For the text-containing cell, return its midpoint in (x, y) coordinate format. 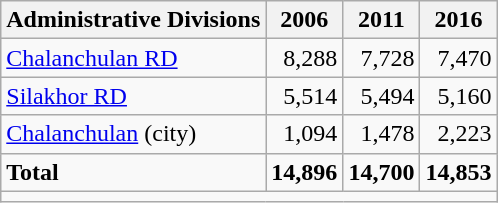
Administrative Divisions (134, 20)
14,896 (304, 172)
Total (134, 172)
2,223 (458, 134)
5,160 (458, 96)
8,288 (304, 58)
5,494 (382, 96)
14,853 (458, 172)
5,514 (304, 96)
2006 (304, 20)
14,700 (382, 172)
Chalanchulan (city) (134, 134)
2011 (382, 20)
Silakhor RD (134, 96)
7,470 (458, 58)
1,094 (304, 134)
Chalanchulan RD (134, 58)
1,478 (382, 134)
2016 (458, 20)
7,728 (382, 58)
